Scan for the cell matching the given text and deliver its [x, y] coordinate at center. 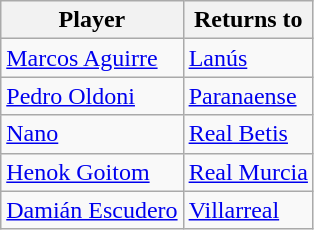
Real Murcia [248, 172]
Villarreal [248, 210]
Damián Escudero [92, 210]
Nano [92, 134]
Lanús [248, 58]
Returns to [248, 20]
Player [92, 20]
Paranaense [248, 96]
Real Betis [248, 134]
Marcos Aguirre [92, 58]
Pedro Oldoni [92, 96]
Henok Goitom [92, 172]
